Extract the (X, Y) coordinate from the center of the cell holding the provided text.  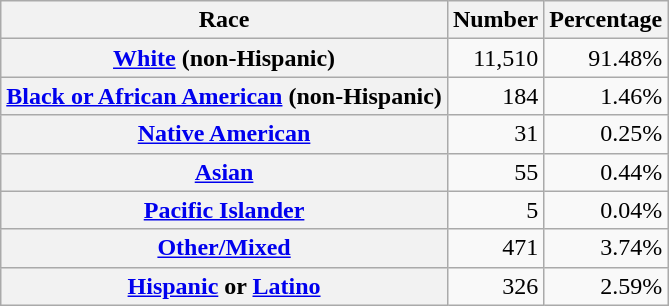
0.04% (606, 210)
Race (224, 20)
3.74% (606, 248)
Black or African American (non-Hispanic) (224, 96)
Pacific Islander (224, 210)
5 (495, 210)
0.25% (606, 134)
Native American (224, 134)
2.59% (606, 286)
Hispanic or Latino (224, 286)
31 (495, 134)
326 (495, 286)
11,510 (495, 58)
White (non-Hispanic) (224, 58)
0.44% (606, 172)
Number (495, 20)
Asian (224, 172)
Other/Mixed (224, 248)
91.48% (606, 58)
55 (495, 172)
471 (495, 248)
184 (495, 96)
Percentage (606, 20)
1.46% (606, 96)
